From the cell containing the given text, extract its center point as (x, y) coordinate. 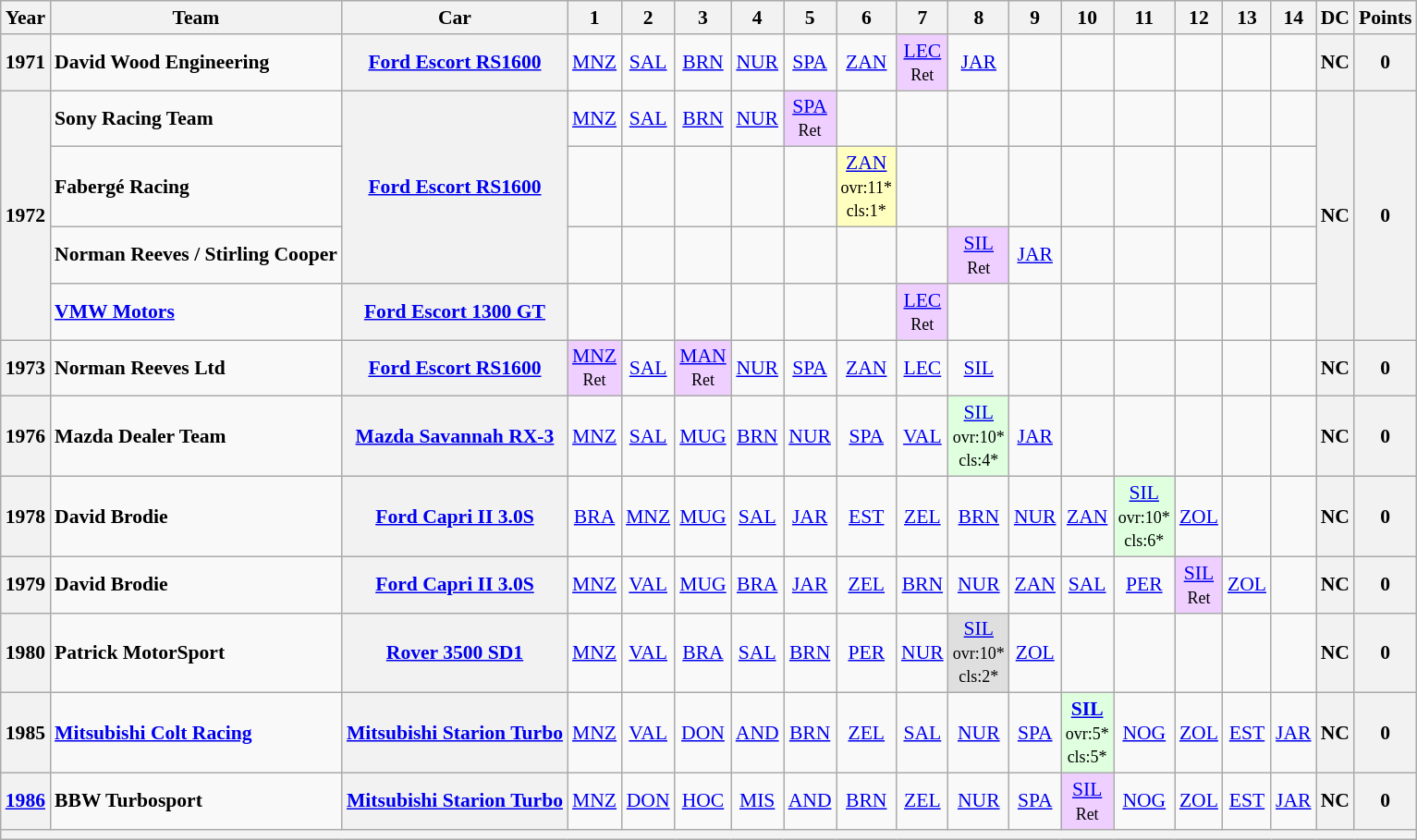
6 (867, 18)
Car (455, 18)
SILovr:10*cls:6* (1144, 517)
1978 (26, 517)
MIS (758, 802)
9 (1035, 18)
Team (196, 18)
12 (1199, 18)
1976 (26, 436)
3 (702, 18)
4 (758, 18)
1971 (26, 63)
1973 (26, 368)
SILovr:10*cls:2* (979, 652)
Mazda Dealer Team (196, 436)
5 (810, 18)
SIL (979, 368)
BBW Turbosport (196, 802)
SPARet (810, 118)
LEC (922, 368)
2 (648, 18)
13 (1247, 18)
8 (979, 18)
Mitsubishi Colt Racing (196, 734)
10 (1087, 18)
DC (1335, 18)
VMW Motors (196, 312)
Norman Reeves / Stirling Cooper (196, 255)
Fabergé Racing (196, 187)
David Wood Engineering (196, 63)
Sony Racing Team (196, 118)
MNZRet (594, 368)
Ford Escort 1300 GT (455, 312)
Mazda Savannah RX-3 (455, 436)
Norman Reeves Ltd (196, 368)
MANRet (702, 368)
1972 (26, 215)
11 (1144, 18)
SILovr:5*cls:5* (1087, 734)
Year (26, 18)
HOC (702, 802)
ZANovr:11*cls:1* (867, 187)
Points (1386, 18)
SILovr:10*cls:4* (979, 436)
Rover 3500 SD1 (455, 652)
1980 (26, 652)
14 (1294, 18)
7 (922, 18)
1979 (26, 584)
1985 (26, 734)
1986 (26, 802)
1 (594, 18)
Patrick MotorSport (196, 652)
